Return the (x, y) coordinate for the center point of the cell that contains the specified text.  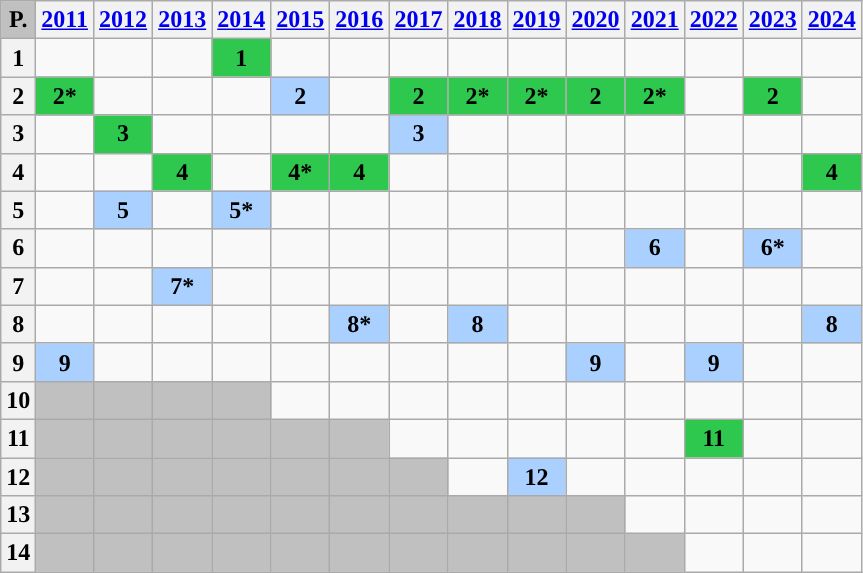
2016 (360, 20)
2021 (654, 20)
5* (242, 210)
7 (18, 286)
2022 (714, 20)
2015 (300, 20)
6* (772, 248)
2023 (772, 20)
2020 (596, 20)
14 (18, 553)
4* (300, 172)
2013 (182, 20)
2014 (242, 20)
2011 (65, 20)
2019 (536, 20)
2017 (418, 20)
2012 (124, 20)
13 (18, 515)
10 (18, 400)
2024 (832, 20)
2018 (478, 20)
8* (360, 324)
7* (182, 286)
P. (18, 20)
